Output the [X, Y] coordinate of the center of the cell containing the given text.  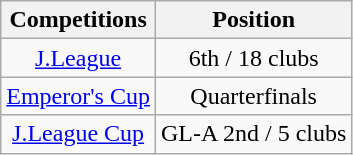
J.League Cup [78, 134]
6th / 18 clubs [253, 58]
J.League [78, 58]
Position [253, 20]
Competitions [78, 20]
Emperor's Cup [78, 96]
Quarterfinals [253, 96]
GL-A 2nd / 5 clubs [253, 134]
